Extract the [X, Y] coordinate from the center of the cell holding the provided text.  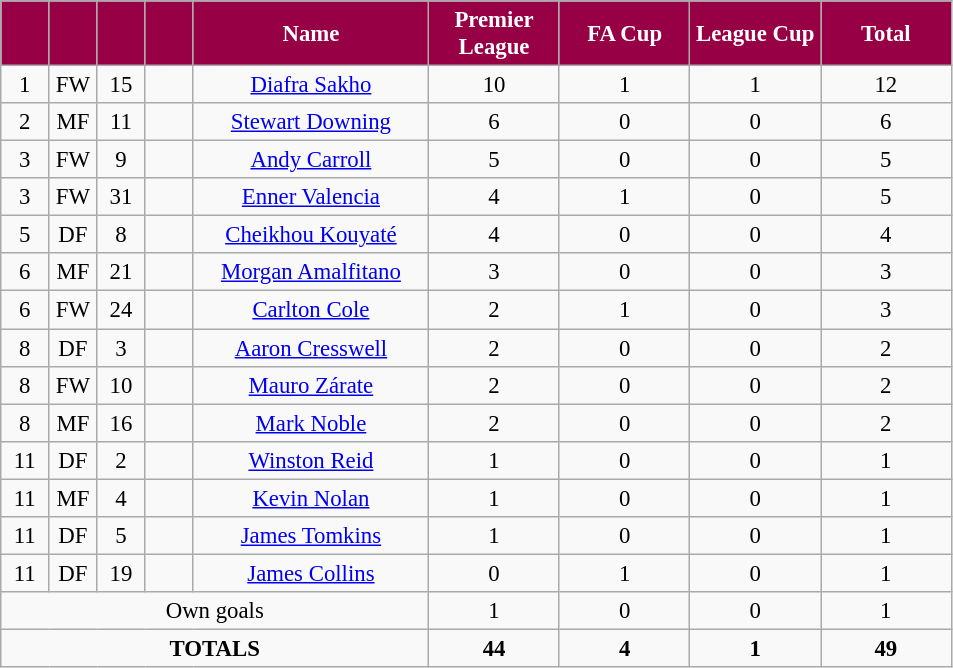
Andy Carroll [311, 160]
44 [494, 648]
Kevin Nolan [311, 498]
FA Cup [624, 34]
Premier League [494, 34]
21 [121, 273]
31 [121, 197]
24 [121, 310]
Cheikhou Kouyaté [311, 235]
Carlton Cole [311, 310]
Diafra Sakho [311, 85]
19 [121, 573]
Own goals [215, 611]
49 [886, 648]
Winston Reid [311, 460]
Morgan Amalfitano [311, 273]
James Tomkins [311, 536]
TOTALS [215, 648]
9 [121, 160]
James Collins [311, 573]
Enner Valencia [311, 197]
League Cup [756, 34]
Name [311, 34]
Mauro Zárate [311, 385]
Mark Noble [311, 423]
15 [121, 85]
16 [121, 423]
12 [886, 85]
Aaron Cresswell [311, 348]
Total [886, 34]
Stewart Downing [311, 122]
